Identify which cell holds the provided text, then report its (X, Y) central coordinate. 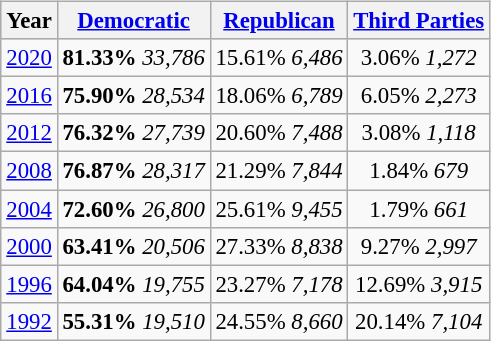
1.84% 679 (419, 171)
76.32% 27,739 (134, 133)
24.55% 8,660 (279, 321)
12.69% 3,915 (419, 284)
3.06% 1,272 (419, 58)
2012 (29, 133)
81.33% 33,786 (134, 58)
27.33% 8,838 (279, 246)
25.61% 9,455 (279, 209)
3.08% 1,118 (419, 133)
18.06% 6,789 (279, 96)
9.27% 2,997 (419, 246)
75.90% 28,534 (134, 96)
1992 (29, 321)
1.79% 661 (419, 209)
15.61% 6,486 (279, 58)
Third Parties (419, 21)
21.29% 7,844 (279, 171)
Year (29, 21)
2008 (29, 171)
2020 (29, 58)
55.31% 19,510 (134, 321)
63.41% 20,506 (134, 246)
64.04% 19,755 (134, 284)
1996 (29, 284)
76.87% 28,317 (134, 171)
2016 (29, 96)
2004 (29, 209)
23.27% 7,178 (279, 284)
72.60% 26,800 (134, 209)
Democratic (134, 21)
20.60% 7,488 (279, 133)
20.14% 7,104 (419, 321)
2000 (29, 246)
6.05% 2,273 (419, 96)
Republican (279, 21)
